Scan for the cell matching the given text and deliver its (X, Y) coordinate at center. 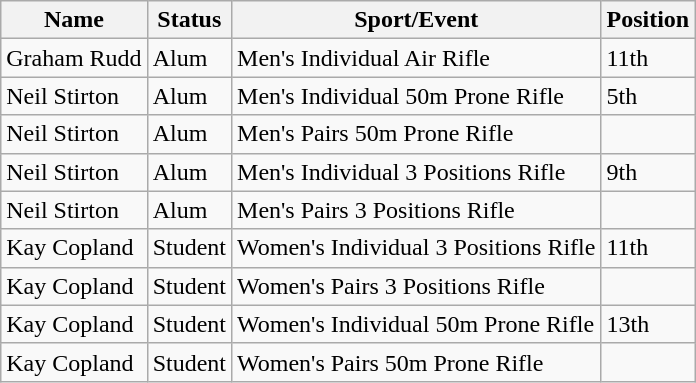
Women's Pairs 3 Positions Rifle (416, 286)
Men's Pairs 50m Prone Rifle (416, 134)
Women's Individual 3 Positions Rifle (416, 248)
Men's Individual Air Rifle (416, 58)
5th (648, 96)
13th (648, 324)
Status (189, 20)
Women's Individual 50m Prone Rifle (416, 324)
Men's Pairs 3 Positions Rifle (416, 210)
Position (648, 20)
Graham Rudd (74, 58)
9th (648, 172)
Men's Individual 3 Positions Rifle (416, 172)
Men's Individual 50m Prone Rifle (416, 96)
Sport/Event (416, 20)
Name (74, 20)
Women's Pairs 50m Prone Rifle (416, 362)
